Identify which cell holds the provided text, then report its (x, y) central coordinate. 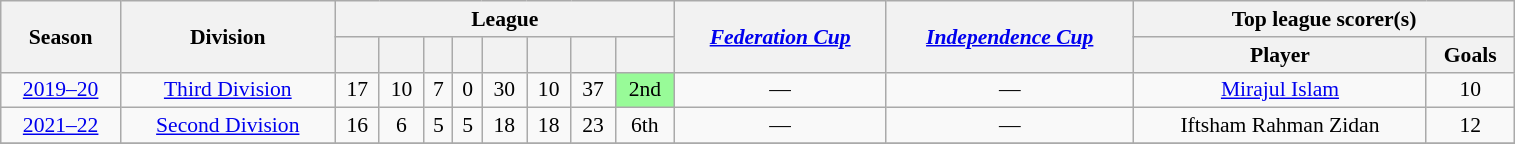
League (505, 19)
2019–20 (61, 90)
Player (1280, 55)
Federation Cup (780, 36)
12 (1470, 126)
Independence Cup (1010, 36)
23 (593, 126)
16 (357, 126)
Top league scorer(s) (1324, 19)
2nd (644, 90)
Season (61, 36)
Third Division (228, 90)
6 (401, 126)
6th (644, 126)
2021–22 (61, 126)
30 (504, 90)
Second Division (228, 126)
Mirajul Islam (1280, 90)
7 (438, 90)
Iftsham Rahman Zidan (1280, 126)
37 (593, 90)
0 (468, 90)
Goals (1470, 55)
17 (357, 90)
Division (228, 36)
